For the text-containing cell, return its midpoint in [X, Y] coordinate format. 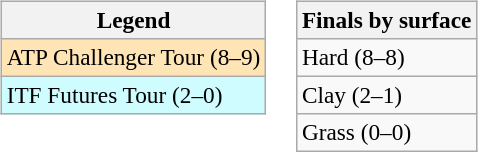
ITF Futures Tour (2–0) [133, 95]
Grass (0–0) [387, 133]
ATP Challenger Tour (8–9) [133, 57]
Finals by surface [387, 20]
Clay (2–1) [387, 95]
Legend [133, 20]
Hard (8–8) [387, 57]
